Detect which cell encompasses the target text, then output its (X, Y) center coordinate. 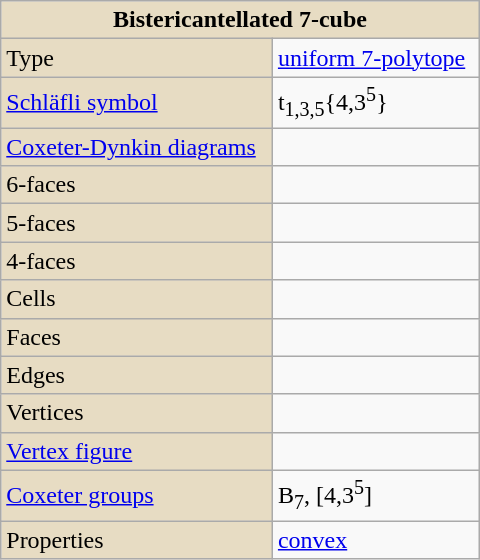
Cells (137, 299)
5-faces (137, 223)
Type (137, 58)
convex (376, 540)
Bistericantellated 7-cube (240, 20)
Properties (137, 540)
uniform 7-polytope (376, 58)
6-faces (137, 185)
Coxeter groups (137, 496)
Vertices (137, 413)
Vertex figure (137, 451)
4-faces (137, 261)
Faces (137, 337)
B7, [4,35] (376, 496)
Edges (137, 375)
Coxeter-Dynkin diagrams (137, 147)
t1,3,5{4,35} (376, 102)
Schläfli symbol (137, 102)
